Extract the [X, Y] coordinate from the center of the cell holding the provided text.  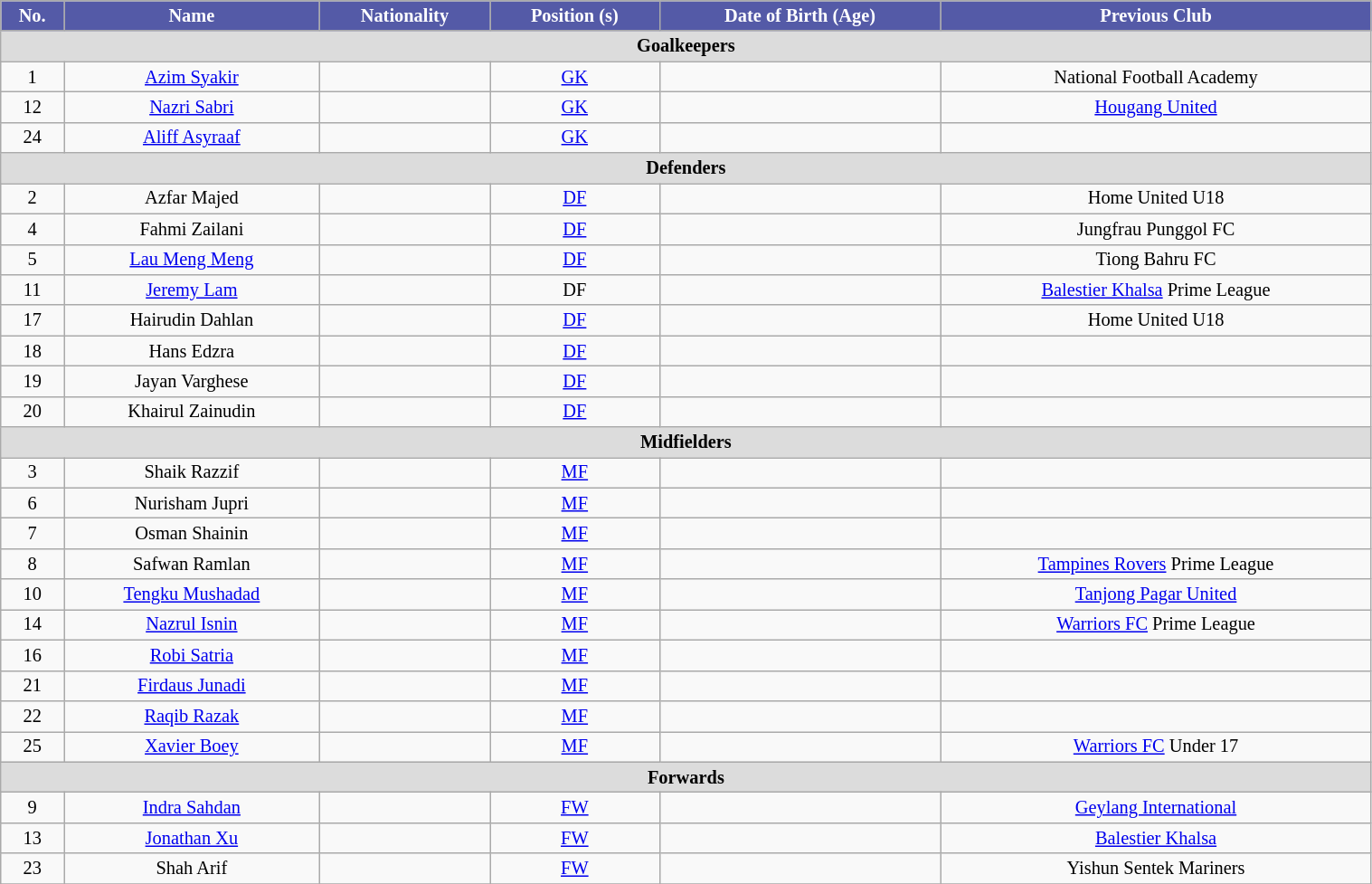
Position (s) [575, 15]
Xavier Boey [192, 746]
Tiong Bahru FC [1156, 260]
Date of Birth (Age) [800, 15]
Name [192, 15]
22 [33, 716]
3 [33, 472]
17 [33, 320]
National Football Academy [1156, 77]
12 [33, 107]
Firdaus Junadi [192, 686]
Indra Sahdan [192, 807]
19 [33, 381]
Forwards [686, 777]
Shaik Razzif [192, 472]
16 [33, 655]
23 [33, 869]
Tampines Rovers Prime League [1156, 564]
Khairul Zainudin [192, 412]
Safwan Ramlan [192, 564]
Shah Arif [192, 869]
Tanjong Pagar United [1156, 594]
Jeremy Lam [192, 290]
21 [33, 686]
Defenders [686, 168]
10 [33, 594]
Warriors FC Under 17 [1156, 746]
Jonathan Xu [192, 838]
Azfar Majed [192, 198]
Robi Satria [192, 655]
Fahmi Zailani [192, 229]
24 [33, 138]
18 [33, 351]
1 [33, 77]
9 [33, 807]
No. [33, 15]
11 [33, 290]
Raqib Razak [192, 716]
Balestier Khalsa Prime League [1156, 290]
25 [33, 746]
Balestier Khalsa [1156, 838]
8 [33, 564]
Yishun Sentek Mariners [1156, 869]
5 [33, 260]
Osman Shainin [192, 533]
Jayan Varghese [192, 381]
14 [33, 624]
Geylang International [1156, 807]
Warriors FC Prime League [1156, 624]
Nazrul Isnin [192, 624]
Aliff Asyraaf [192, 138]
Tengku Mushadad [192, 594]
Nurisham Jupri [192, 503]
Hairudin Dahlan [192, 320]
7 [33, 533]
2 [33, 198]
20 [33, 412]
Nationality [404, 15]
4 [33, 229]
Hougang United [1156, 107]
Jungfrau Punggol FC [1156, 229]
Lau Meng Meng [192, 260]
Previous Club [1156, 15]
Hans Edzra [192, 351]
Goalkeepers [686, 46]
Azim Syakir [192, 77]
13 [33, 838]
Midfielders [686, 442]
Nazri Sabri [192, 107]
6 [33, 503]
